Determine the [X, Y] coordinate at the center of the cell enclosing the given text.  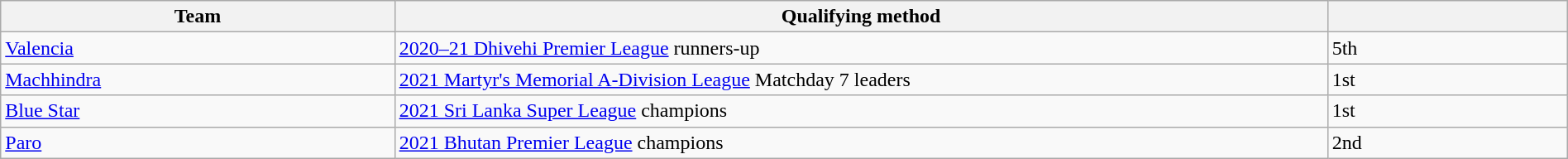
2021 Bhutan Premier League champions [861, 142]
5th [1447, 48]
Machhindra [198, 79]
2020–21 Dhivehi Premier League runners-up [861, 48]
2nd [1447, 142]
2021 Sri Lanka Super League champions [861, 111]
Blue Star [198, 111]
Paro [198, 142]
Valencia [198, 48]
Team [198, 17]
2021 Martyr's Memorial A-Division League Matchday 7 leaders [861, 79]
Qualifying method [861, 17]
